Pinpoint the cell where the given text exists, returning its [x, y] midpoint coordinate. 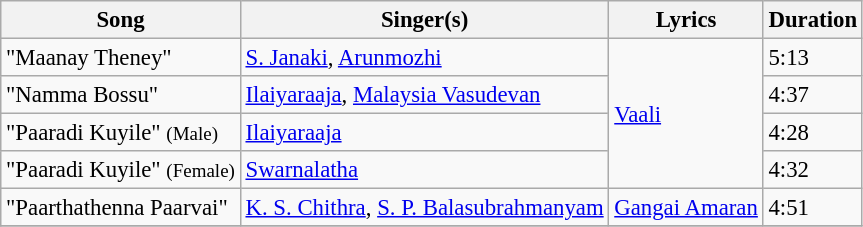
4:28 [812, 133]
Ilaiyaraaja [424, 133]
S. Janaki, Arunmozhi [424, 58]
Vaali [686, 114]
"Paaradi Kuyile" (Female) [120, 170]
Singer(s) [424, 20]
Duration [812, 20]
Ilaiyaraaja, Malaysia Vasudevan [424, 95]
5:13 [812, 58]
Gangai Amaran [686, 208]
"Paarthathenna Paarvai" [120, 208]
"Maanay Theney" [120, 58]
4:37 [812, 95]
4:51 [812, 208]
4:32 [812, 170]
"Paaradi Kuyile" (Male) [120, 133]
Song [120, 20]
Swarnalatha [424, 170]
K. S. Chithra, S. P. Balasubrahmanyam [424, 208]
Lyrics [686, 20]
"Namma Bossu" [120, 95]
